Scan for the cell matching the given text and deliver its [X, Y] coordinate at center. 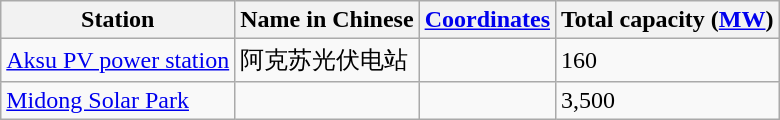
160 [668, 60]
3,500 [668, 100]
Midong Solar Park [118, 100]
Station [118, 20]
Coordinates [487, 20]
阿克苏光伏电站 [327, 60]
Total capacity (MW) [668, 20]
Name in Chinese [327, 20]
Aksu PV power station [118, 60]
